Search for the cell housing the specified text and yield its (x, y) center coordinate. 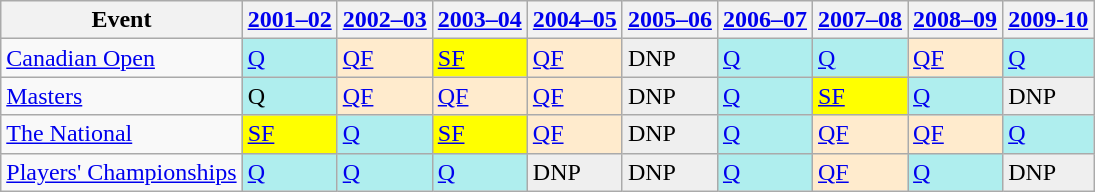
Canadian Open (122, 58)
2001–02 (290, 20)
2006–07 (764, 20)
2009-10 (1048, 20)
Masters (122, 96)
Event (122, 20)
2003–04 (480, 20)
2005–06 (670, 20)
2002–03 (384, 20)
Players' Championships (122, 172)
The National (122, 134)
2007–08 (860, 20)
2008–09 (956, 20)
2004–05 (574, 20)
